From the cell containing the given text, extract its center point as (X, Y) coordinate. 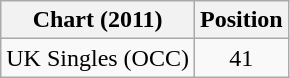
UK Singles (OCC) (98, 58)
Position (241, 20)
41 (241, 58)
Chart (2011) (98, 20)
